Find where the given text appears and provide that cell's center as [x, y] coordinate. 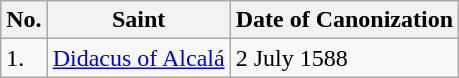
Date of Canonization [344, 20]
Saint [138, 20]
1. [24, 58]
2 July 1588 [344, 58]
No. [24, 20]
Didacus of Alcalá [138, 58]
